Pinpoint the cell where the given text exists, returning its (X, Y) midpoint coordinate. 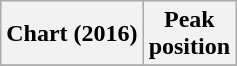
Chart (2016) (72, 34)
Peak position (189, 34)
